Extract the (X, Y) coordinate from the center of the cell holding the provided text.  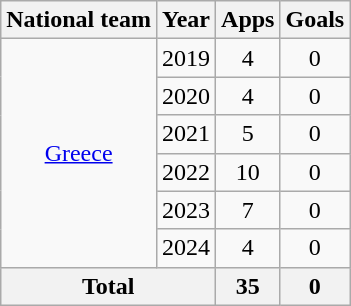
2021 (186, 134)
Apps (248, 20)
10 (248, 172)
2020 (186, 96)
2022 (186, 172)
7 (248, 210)
National team (79, 20)
Greece (79, 153)
2019 (186, 58)
Total (108, 286)
5 (248, 134)
2024 (186, 248)
35 (248, 286)
Year (186, 20)
2023 (186, 210)
Goals (315, 20)
